Provide the [x, y] coordinate of the cell's center where the given text is located.  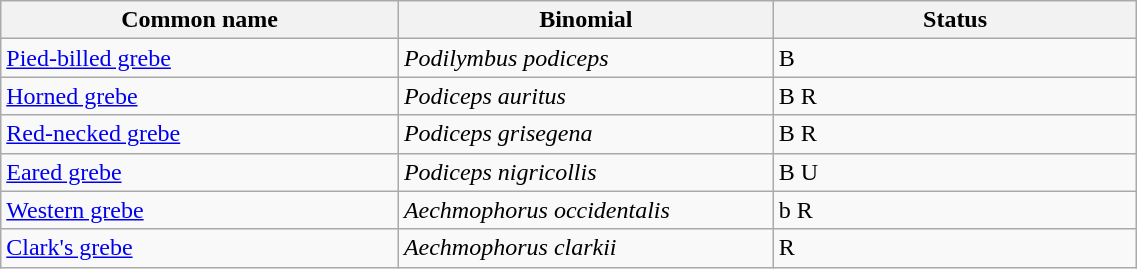
Eared grebe [200, 172]
Pied-billed grebe [200, 58]
Podiceps grisegena [586, 134]
Red-necked grebe [200, 134]
Status [955, 20]
B U [955, 172]
Horned grebe [200, 96]
Common name [200, 20]
Clark's grebe [200, 248]
B [955, 58]
Podiceps auritus [586, 96]
Aechmophorus clarkii [586, 248]
b R [955, 210]
Podilymbus podiceps [586, 58]
Podiceps nigricollis [586, 172]
Binomial [586, 20]
Aechmophorus occidentalis [586, 210]
R [955, 248]
Western grebe [200, 210]
